Locate the cell with the specified text and output its [x, y] center coordinate. 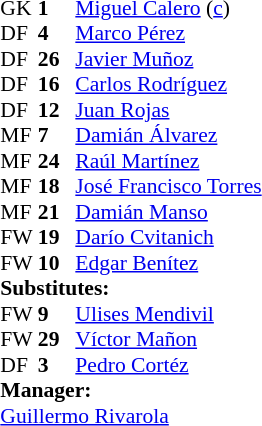
Ulises Mendivil [168, 314]
Javier Muñoz [168, 59]
3 [57, 365]
Pedro Cortéz [168, 365]
Carlos Rodríguez [168, 85]
26 [57, 59]
Damián Manso [168, 212]
Manager: [130, 391]
21 [57, 212]
Marco Pérez [168, 33]
9 [57, 314]
José Francisco Torres [168, 187]
12 [57, 110]
19 [57, 237]
16 [57, 85]
Víctor Mañon [168, 339]
Juan Rojas [168, 110]
18 [57, 187]
10 [57, 263]
Substitutes: [130, 289]
24 [57, 161]
Damián Álvarez [168, 135]
Edgar Benítez [168, 263]
Darío Cvitanich [168, 237]
7 [57, 135]
29 [57, 339]
4 [57, 33]
Raúl Martínez [168, 161]
